Find where the given text appears and provide that cell's center as (x, y) coordinate. 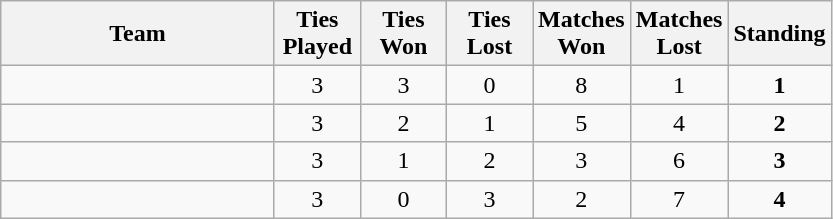
7 (679, 199)
Team (138, 34)
Matches Won (581, 34)
Ties Lost (489, 34)
5 (581, 123)
Standing (780, 34)
6 (679, 161)
Ties Played (317, 34)
8 (581, 85)
Ties Won (403, 34)
Matches Lost (679, 34)
